Find where the given text appears and provide that cell's center as (x, y) coordinate. 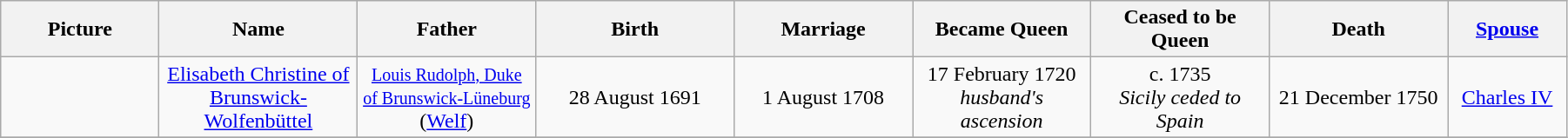
Spouse (1507, 30)
17 February 1720husband's ascension (1002, 97)
21 December 1750 (1359, 97)
Father (447, 30)
Elisabeth Christine of Brunswick-Wolfenbüttel (258, 97)
Marriage (823, 30)
1 August 1708 (823, 97)
Louis Rudolph, Duke of Brunswick-Lüneburg (Welf) (447, 97)
Charles IV (1507, 97)
Death (1359, 30)
Name (258, 30)
Birth (635, 30)
Picture (80, 30)
28 August 1691 (635, 97)
Ceased to be Queen (1180, 30)
c. 1735Sicily ceded to Spain (1180, 97)
Became Queen (1002, 30)
